Determine the (x, y) coordinate at the center of the cell enclosing the given text.  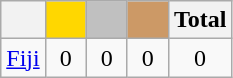
Total (200, 20)
Fiji (23, 58)
